Capture the cell that displays the provided text and extract its (x, y) central coordinate. 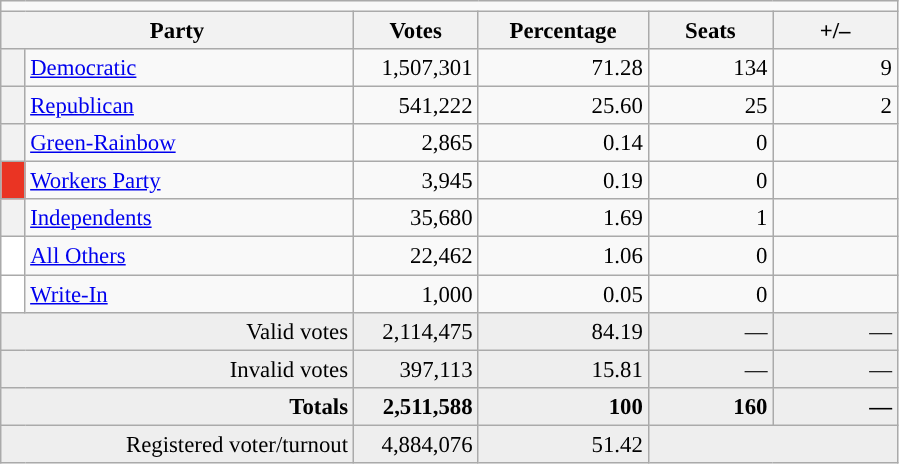
3,945 (416, 181)
Totals (178, 406)
Independents (189, 219)
1 (710, 219)
Votes (416, 31)
1,000 (416, 294)
2 (836, 106)
2,865 (416, 143)
Percentage (563, 31)
Seats (710, 31)
1.69 (563, 219)
9 (836, 68)
Workers Party (189, 181)
2,511,588 (416, 406)
1.06 (563, 256)
84.19 (563, 331)
+/– (836, 31)
All Others (189, 256)
100 (563, 406)
397,113 (416, 369)
Democratic (189, 68)
25 (710, 106)
71.28 (563, 68)
15.81 (563, 369)
Party (178, 31)
Write-In (189, 294)
22,462 (416, 256)
0.19 (563, 181)
134 (710, 68)
0.14 (563, 143)
Valid votes (178, 331)
2,114,475 (416, 331)
35,680 (416, 219)
Republican (189, 106)
541,222 (416, 106)
25.60 (563, 106)
160 (710, 406)
1,507,301 (416, 68)
0.05 (563, 294)
Registered voter/turnout (178, 444)
Green-Rainbow (189, 143)
Invalid votes (178, 369)
51.42 (563, 444)
4,884,076 (416, 444)
